Pinpoint the cell where the given text exists, returning its (x, y) midpoint coordinate. 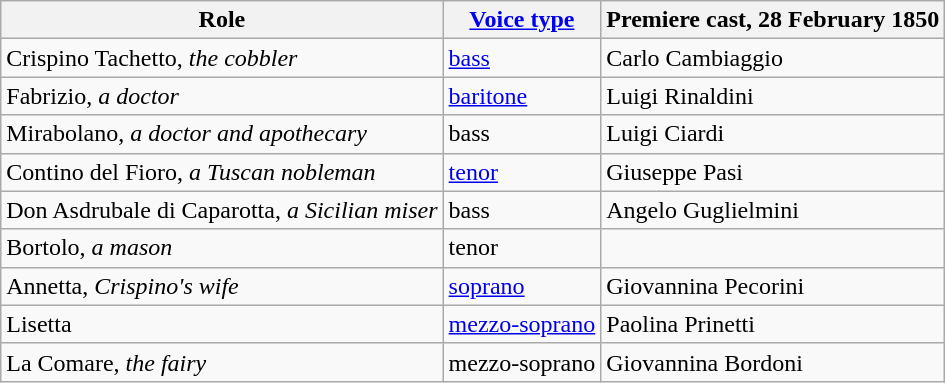
Giuseppe Pasi (773, 172)
Luigi Rinaldini (773, 96)
Contino del Fioro, a Tuscan nobleman (222, 172)
Role (222, 20)
Lisetta (222, 324)
La Comare, the fairy (222, 362)
Annetta, Crispino's wife (222, 286)
Giovannina Pecorini (773, 286)
Giovannina Bordoni (773, 362)
Voice type (522, 20)
Angelo Guglielmini (773, 210)
Don Asdrubale di Caparotta, a Sicilian miser (222, 210)
Carlo Cambiaggio (773, 58)
Mirabolano, a doctor and apothecary (222, 134)
Crispino Tachetto, the cobbler (222, 58)
baritone (522, 96)
Paolina Prinetti (773, 324)
Bortolo, a mason (222, 248)
Premiere cast, 28 February 1850 (773, 20)
soprano (522, 286)
Luigi Ciardi (773, 134)
Fabrizio, a doctor (222, 96)
